Locate the cell with the specified text and output its (x, y) center coordinate. 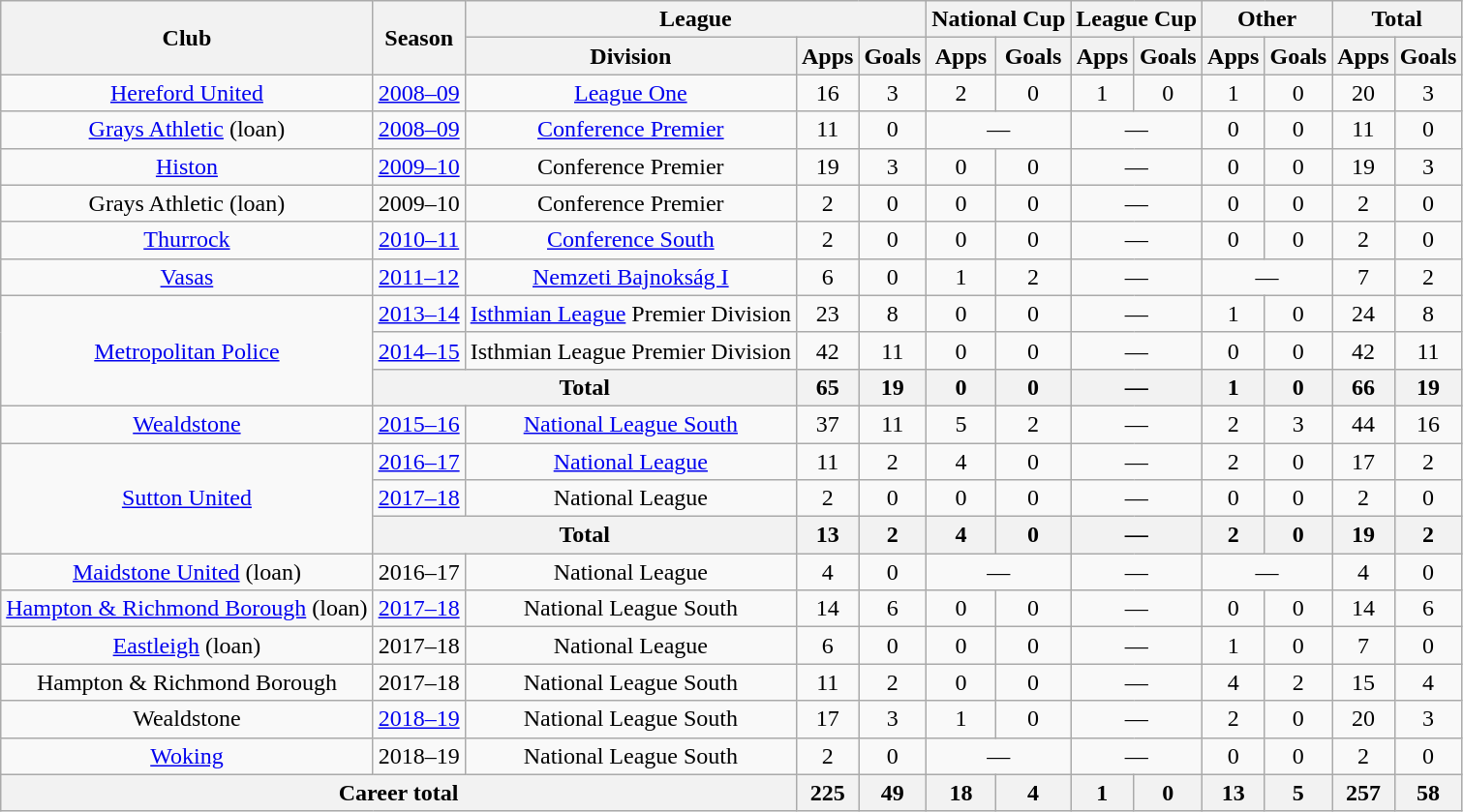
Nemzeti Bajnokság I (630, 277)
2011–12 (418, 277)
National Cup (999, 19)
37 (827, 424)
18 (961, 793)
League Cup (1137, 19)
League One (630, 93)
Hampton & Richmond Borough (187, 682)
Division (630, 56)
2010–11 (418, 240)
Club (187, 38)
Career total (399, 793)
League (695, 19)
65 (827, 387)
24 (1363, 314)
2014–15 (418, 350)
Eastleigh (loan) (187, 646)
225 (827, 793)
Vasas (187, 277)
Conference South (630, 240)
58 (1428, 793)
23 (827, 314)
66 (1363, 387)
49 (893, 793)
15 (1363, 682)
Hereford United (187, 93)
2015–16 (418, 424)
44 (1363, 424)
2013–14 (418, 314)
Maidstone United (loan) (187, 572)
Thurrock (187, 240)
Season (418, 38)
Histon (187, 166)
Other (1267, 19)
Sutton United (187, 498)
Woking (187, 756)
Metropolitan Police (187, 350)
Hampton & Richmond Borough (loan) (187, 609)
257 (1363, 793)
